Return the (X, Y) coordinate for the center point of the cell that contains the specified text.  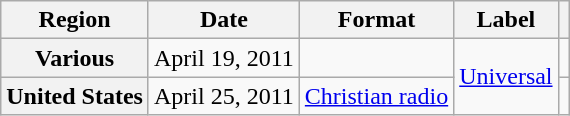
United States (75, 96)
April 19, 2011 (224, 58)
Universal (506, 77)
Christian radio (376, 96)
Various (75, 58)
Label (506, 20)
Date (224, 20)
Region (75, 20)
Format (376, 20)
April 25, 2011 (224, 96)
